Scan for the cell matching the given text and deliver its [x, y] coordinate at center. 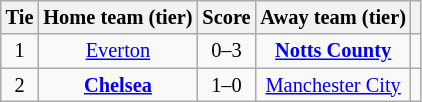
Tie [20, 17]
2 [20, 85]
Manchester City [332, 85]
1 [20, 51]
Everton [118, 51]
1–0 [226, 85]
Score [226, 17]
Away team (tier) [332, 17]
Home team (tier) [118, 17]
0–3 [226, 51]
Chelsea [118, 85]
Notts County [332, 51]
